Return the (x, y) coordinate for the center point of the cell that contains the specified text.  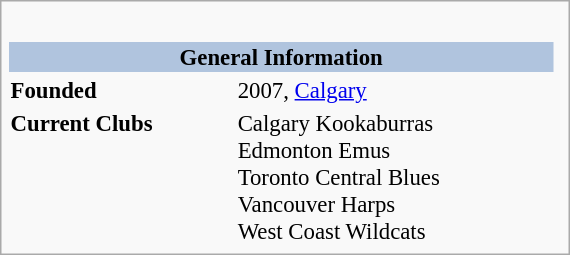
Founded (121, 90)
Calgary KookaburrasEdmonton EmusToronto Central Blues Vancouver HarpsWest Coast Wildcats (394, 177)
General Information (281, 57)
Current Clubs (121, 177)
2007, Calgary (394, 90)
